From the cell containing the given text, extract its center point as [x, y] coordinate. 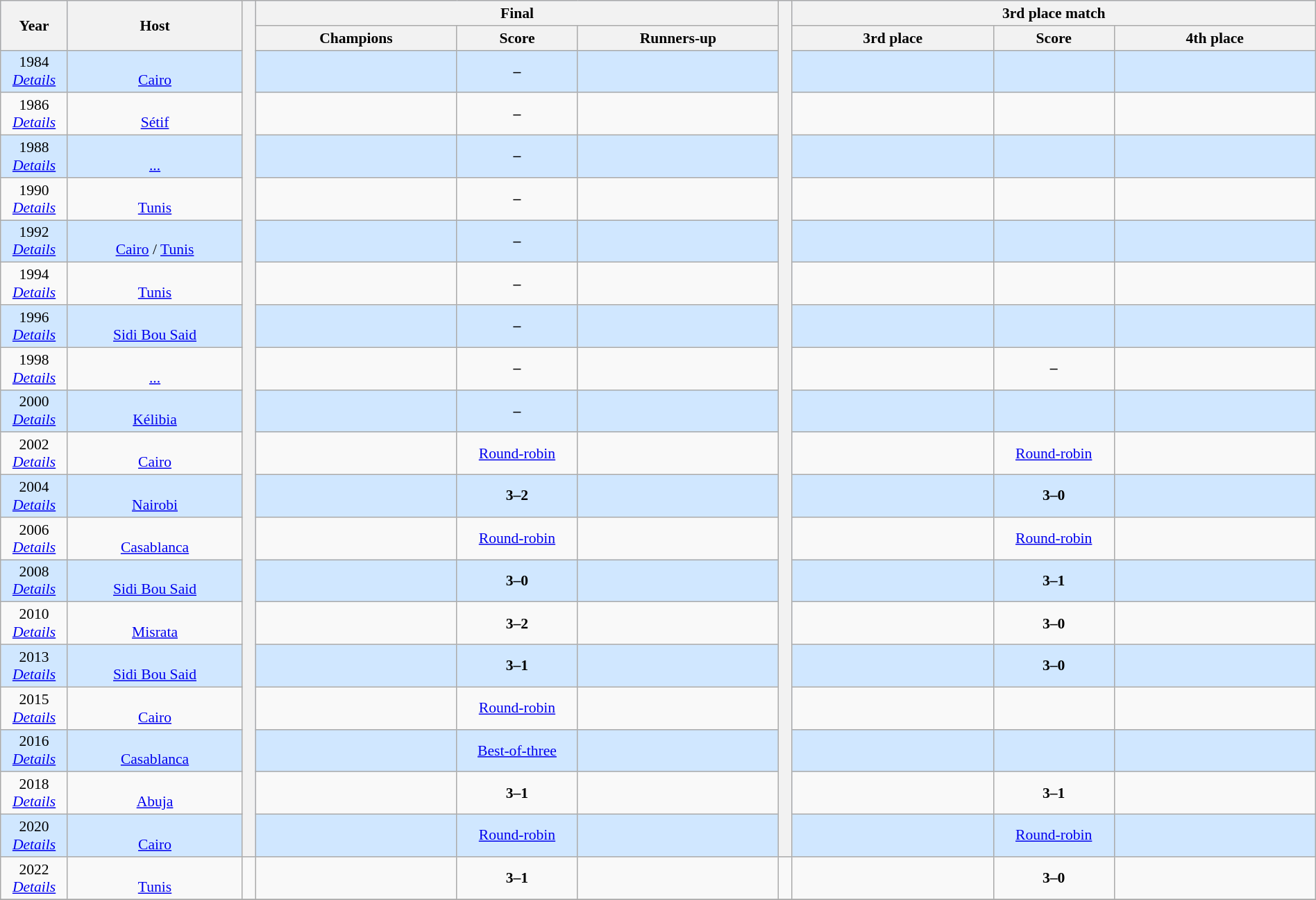
Kélibia [154, 411]
1994Details [35, 283]
Year [35, 25]
1986Details [35, 114]
2020Details [35, 836]
2018Details [35, 793]
1984Details [35, 71]
3rd place [893, 38]
2008Details [35, 581]
Champions [356, 38]
1998Details [35, 368]
Host [154, 25]
2016Details [35, 750]
1988Details [35, 157]
3rd place match [1054, 13]
2013Details [35, 665]
1992Details [35, 242]
Runners-up [678, 38]
4th place [1215, 38]
1990Details [35, 199]
2022Details [35, 878]
2015Details [35, 708]
Abuja [154, 793]
2010Details [35, 624]
Nairobi [154, 496]
1996Details [35, 326]
Sétif [154, 114]
2002Details [35, 454]
Cairo / Tunis [154, 242]
2004Details [35, 496]
Best-of-three [517, 750]
Final [517, 13]
2006Details [35, 539]
2000Details [35, 411]
Misrata [154, 624]
